Detect which cell encompasses the target text, then output its (X, Y) center coordinate. 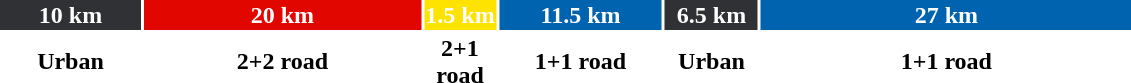
20 km (282, 15)
1.5 km (460, 15)
11.5 km (580, 15)
6.5 km (712, 15)
10 km (70, 15)
27 km (946, 15)
